Determine the [x, y] coordinate at the center of the cell enclosing the given text.  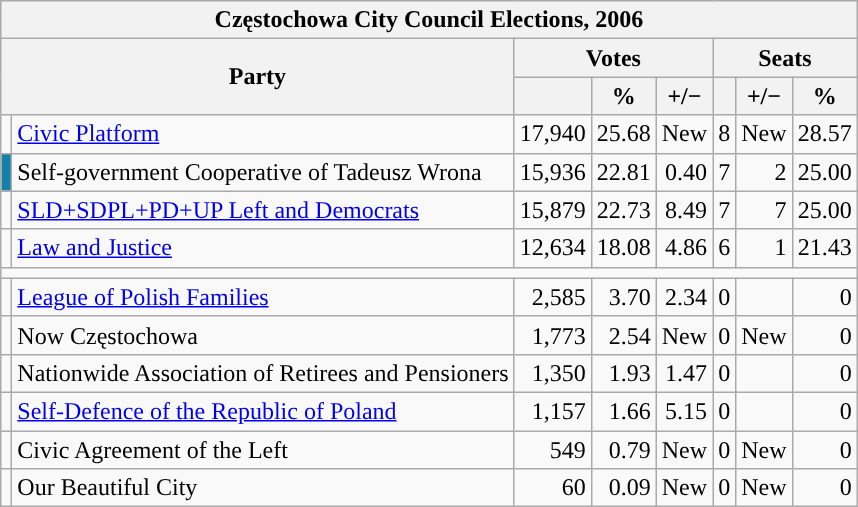
Now Częstochowa [263, 335]
2.54 [624, 335]
15,879 [552, 210]
Law and Justice [263, 248]
3.70 [624, 297]
22.73 [624, 210]
4.86 [684, 248]
Votes [614, 58]
6 [724, 248]
12,634 [552, 248]
0.09 [624, 488]
8 [724, 134]
18.08 [624, 248]
8.49 [684, 210]
1 [764, 248]
Self-Defence of the Republic of Poland [263, 411]
0.40 [684, 172]
1,350 [552, 373]
25.68 [624, 134]
22.81 [624, 172]
Our Beautiful City [263, 488]
Częstochowa City Council Elections, 2006 [429, 20]
Civic Platform [263, 134]
Civic Agreement of the Left [263, 449]
1.47 [684, 373]
1.66 [624, 411]
2.34 [684, 297]
21.43 [824, 248]
1,773 [552, 335]
60 [552, 488]
28.57 [824, 134]
5.15 [684, 411]
League of Polish Families [263, 297]
0.79 [624, 449]
SLD+SDPL+PD+UP Left and Democrats [263, 210]
2 [764, 172]
Party [258, 77]
Self-government Cooperative of Tadeusz Wrona [263, 172]
Nationwide Association of Retirees and Pensioners [263, 373]
549 [552, 449]
Seats [786, 58]
2,585 [552, 297]
17,940 [552, 134]
1.93 [624, 373]
1,157 [552, 411]
15,936 [552, 172]
